From the cell containing the given text, extract its center point as [x, y] coordinate. 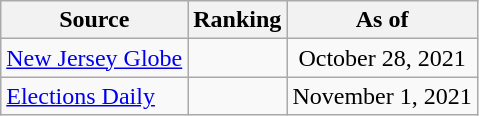
Ranking [238, 20]
As of [382, 20]
November 1, 2021 [382, 96]
October 28, 2021 [382, 58]
Source [94, 20]
New Jersey Globe [94, 58]
Elections Daily [94, 96]
